Capture the cell that displays the provided text and extract its (x, y) central coordinate. 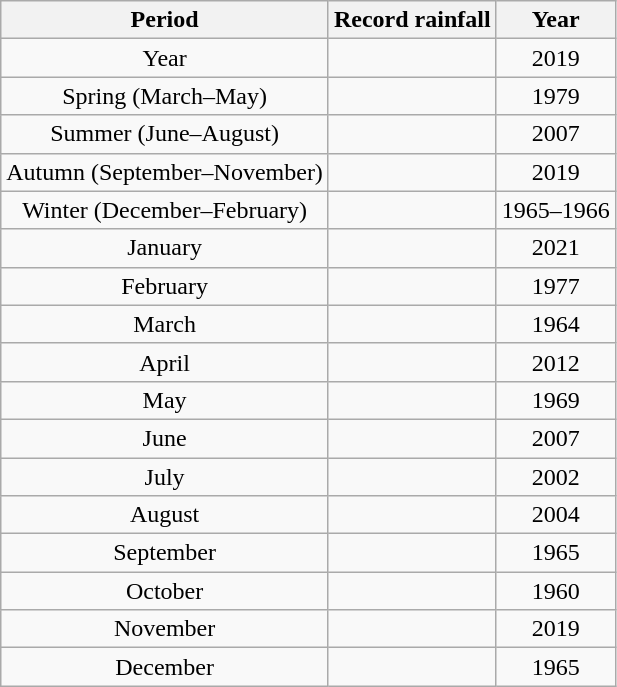
August (165, 515)
1979 (556, 96)
Autumn (September–November) (165, 172)
Summer (June–August) (165, 134)
Spring (March–May) (165, 96)
1969 (556, 400)
1977 (556, 286)
2002 (556, 477)
July (165, 477)
June (165, 438)
Winter (December–February) (165, 210)
May (165, 400)
2012 (556, 362)
April (165, 362)
1965–1966 (556, 210)
November (165, 629)
September (165, 553)
2021 (556, 248)
February (165, 286)
March (165, 324)
January (165, 248)
2004 (556, 515)
1964 (556, 324)
October (165, 591)
Record rainfall (412, 20)
December (165, 667)
Period (165, 20)
1960 (556, 591)
